Search for the cell housing the specified text and yield its (x, y) center coordinate. 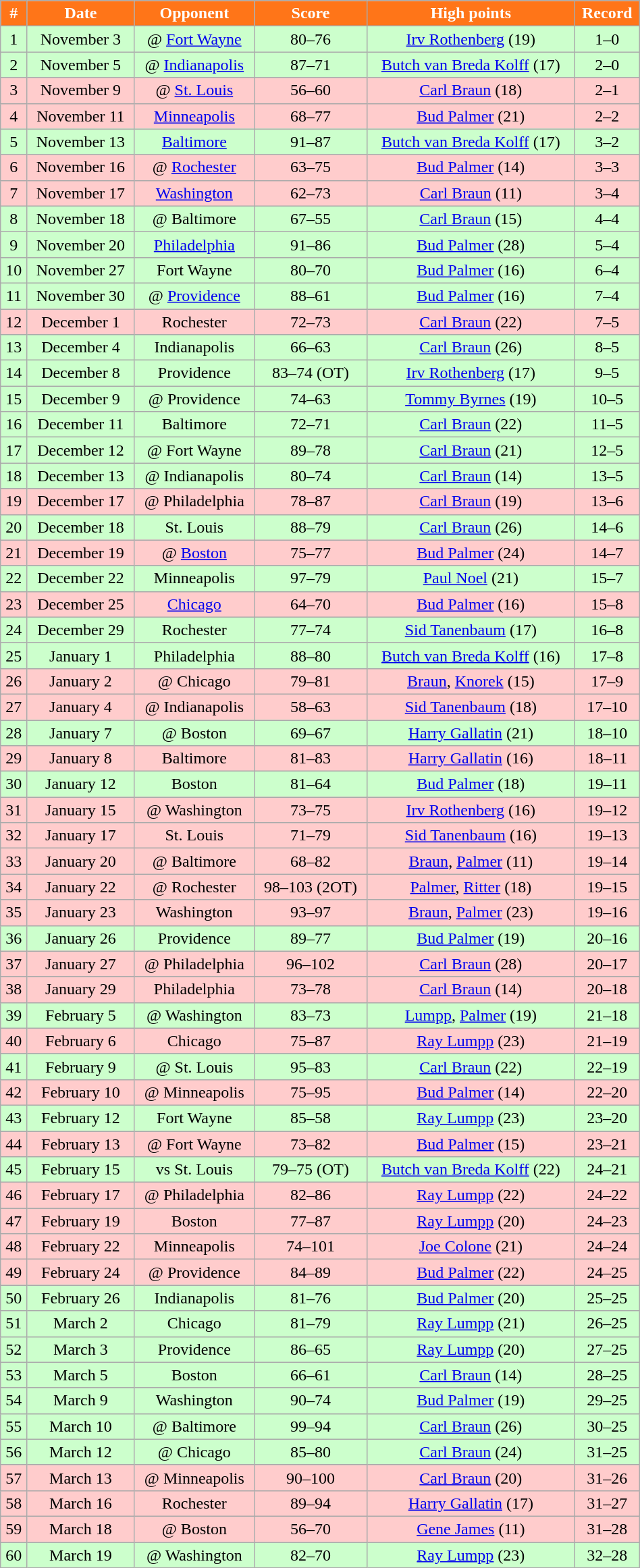
23–21 (607, 1144)
31 (14, 810)
81–83 (311, 759)
4–4 (607, 219)
24–24 (607, 1247)
85–80 (311, 1452)
82–86 (311, 1195)
January 4 (81, 707)
46 (14, 1195)
11 (14, 296)
9–5 (607, 373)
Date (81, 13)
Braun, Palmer (11) (471, 861)
83–73 (311, 1015)
49 (14, 1272)
88–79 (311, 527)
7–5 (607, 322)
Irv Rothenberg (19) (471, 39)
48 (14, 1247)
20–17 (607, 964)
77–74 (311, 630)
93–97 (311, 913)
15–7 (607, 578)
February 12 (81, 1118)
33 (14, 861)
Harry Gallatin (17) (471, 1503)
17–8 (607, 655)
66–61 (311, 1375)
Palmer, Ritter (18) (471, 887)
95–83 (311, 1066)
January 15 (81, 810)
30 (14, 784)
97–79 (311, 578)
98–103 (2OT) (311, 887)
Carl Braun (18) (471, 90)
Irv Rothenberg (17) (471, 373)
99–94 (311, 1426)
29–25 (607, 1401)
31–25 (607, 1452)
February 19 (81, 1221)
55 (14, 1426)
13 (14, 348)
10 (14, 270)
March 18 (81, 1529)
18 (14, 476)
71–79 (311, 836)
22–19 (607, 1066)
89–77 (311, 938)
73–78 (311, 990)
Sid Tanenbaum (16) (471, 836)
Ray Lumpp (21) (471, 1324)
19–15 (607, 887)
3–4 (607, 193)
80–76 (311, 39)
75–77 (311, 553)
December 8 (81, 373)
68–77 (311, 116)
February 26 (81, 1298)
January 29 (81, 990)
High points (471, 13)
60 (14, 1555)
Bud Palmer (21) (471, 116)
85–58 (311, 1118)
January 8 (81, 759)
36 (14, 938)
14 (14, 373)
March 16 (81, 1503)
87–71 (311, 65)
January 22 (81, 887)
53 (14, 1375)
72–73 (311, 322)
December 19 (81, 553)
67–55 (311, 219)
73–75 (311, 810)
2–1 (607, 90)
March 13 (81, 1478)
29 (14, 759)
40 (14, 1041)
Carl Braun (19) (471, 502)
November 9 (81, 90)
January 1 (81, 655)
Score (311, 13)
6 (14, 167)
56–60 (311, 90)
3–2 (607, 142)
November 30 (81, 296)
10–5 (607, 399)
7 (14, 193)
17 (14, 450)
25 (14, 655)
December 1 (81, 322)
December 18 (81, 527)
28–25 (607, 1375)
January 2 (81, 681)
72–71 (311, 425)
March 10 (81, 1426)
Opponent (194, 13)
February 5 (81, 1015)
79–81 (311, 681)
3–3 (607, 167)
20 (14, 527)
Lumpp, Palmer (19) (471, 1015)
31–26 (607, 1478)
18–10 (607, 732)
8 (14, 219)
Bud Palmer (28) (471, 244)
77–87 (311, 1221)
19 (14, 502)
Carl Braun (28) (471, 964)
February 17 (81, 1195)
Carl Braun (24) (471, 1452)
January 26 (81, 938)
52 (14, 1349)
51 (14, 1324)
74–101 (311, 1247)
December 9 (81, 399)
16 (14, 425)
47 (14, 1221)
91–87 (311, 142)
March 12 (81, 1452)
21–18 (607, 1015)
Tommy Byrnes (19) (471, 399)
Paul Noel (21) (471, 578)
Butch van Breda Kolff (16) (471, 655)
43 (14, 1118)
January 17 (81, 836)
March 9 (81, 1401)
19–11 (607, 784)
12–5 (607, 450)
Braun, Palmer (23) (471, 913)
50 (14, 1298)
75–87 (311, 1041)
Harry Gallatin (21) (471, 732)
88–80 (311, 655)
December 25 (81, 604)
26–25 (607, 1324)
16–8 (607, 630)
54 (14, 1401)
Record (607, 13)
17–9 (607, 681)
November 11 (81, 116)
18–11 (607, 759)
24–21 (607, 1170)
90–100 (311, 1478)
March 2 (81, 1324)
15–8 (607, 604)
19–12 (607, 810)
February 15 (81, 1170)
1–0 (607, 39)
19–16 (607, 913)
23 (14, 604)
75–95 (311, 1092)
# (14, 13)
22–20 (607, 1092)
5–4 (607, 244)
November 5 (81, 65)
74–63 (311, 399)
32–28 (607, 1555)
96–102 (311, 964)
January 7 (81, 732)
January 23 (81, 913)
March 3 (81, 1349)
34 (14, 887)
December 4 (81, 348)
89–78 (311, 450)
80–70 (311, 270)
November 3 (81, 39)
80–74 (311, 476)
February 9 (81, 1066)
25–25 (607, 1298)
2–2 (607, 116)
February 13 (81, 1144)
84–89 (311, 1272)
19–14 (607, 861)
13–5 (607, 476)
90–74 (311, 1401)
December 17 (81, 502)
Irv Rothenberg (16) (471, 810)
81–76 (311, 1298)
Braun, Knorek (15) (471, 681)
24–25 (607, 1272)
11–5 (607, 425)
35 (14, 913)
31–28 (607, 1529)
24 (14, 630)
44 (14, 1144)
63–75 (311, 167)
November 18 (81, 219)
November 20 (81, 244)
45 (14, 1170)
28 (14, 732)
62–73 (311, 193)
58 (14, 1503)
January 27 (81, 964)
83–74 (OT) (311, 373)
Joe Colone (21) (471, 1247)
89–94 (311, 1503)
91–86 (311, 244)
20–16 (607, 938)
Ray Lumpp (22) (471, 1195)
Bud Palmer (24) (471, 553)
14–7 (607, 553)
5 (14, 142)
Butch van Breda Kolff (22) (471, 1170)
December 22 (81, 578)
December 29 (81, 630)
Carl Braun (15) (471, 219)
Bud Palmer (20) (471, 1298)
27–25 (607, 1349)
Harry Gallatin (16) (471, 759)
6–4 (607, 270)
March 5 (81, 1375)
vs St. Louis (194, 1170)
88–61 (311, 296)
Carl Braun (11) (471, 193)
9 (14, 244)
38 (14, 990)
22 (14, 578)
7–4 (607, 296)
December 11 (81, 425)
82–70 (311, 1555)
86–65 (311, 1349)
2 (14, 65)
December 13 (81, 476)
19–13 (607, 836)
November 16 (81, 167)
November 27 (81, 270)
Gene James (11) (471, 1529)
26 (14, 681)
January 12 (81, 784)
66–63 (311, 348)
Carl Braun (21) (471, 450)
39 (14, 1015)
Bud Palmer (18) (471, 784)
24–23 (607, 1221)
27 (14, 707)
1 (14, 39)
Sid Tanenbaum (18) (471, 707)
68–82 (311, 861)
21–19 (607, 1041)
59 (14, 1529)
Carl Braun (20) (471, 1478)
February 22 (81, 1247)
4 (14, 116)
42 (14, 1092)
81–79 (311, 1324)
69–67 (311, 732)
31–27 (607, 1503)
20–18 (607, 990)
February 24 (81, 1272)
56 (14, 1452)
Bud Palmer (15) (471, 1144)
30–25 (607, 1426)
March 19 (81, 1555)
21 (14, 553)
79–75 (OT) (311, 1170)
Bud Palmer (22) (471, 1272)
78–87 (311, 502)
January 20 (81, 861)
24–22 (607, 1195)
41 (14, 1066)
February 6 (81, 1041)
3 (14, 90)
15 (14, 399)
57 (14, 1478)
32 (14, 836)
February 10 (81, 1092)
14–6 (607, 527)
Sid Tanenbaum (17) (471, 630)
81–64 (311, 784)
17–10 (607, 707)
64–70 (311, 604)
November 17 (81, 193)
37 (14, 964)
November 13 (81, 142)
58–63 (311, 707)
13–6 (607, 502)
8–5 (607, 348)
56–70 (311, 1529)
23–20 (607, 1118)
73–82 (311, 1144)
December 12 (81, 450)
2–0 (607, 65)
12 (14, 322)
